Search for the cell housing the specified text and yield its (X, Y) center coordinate. 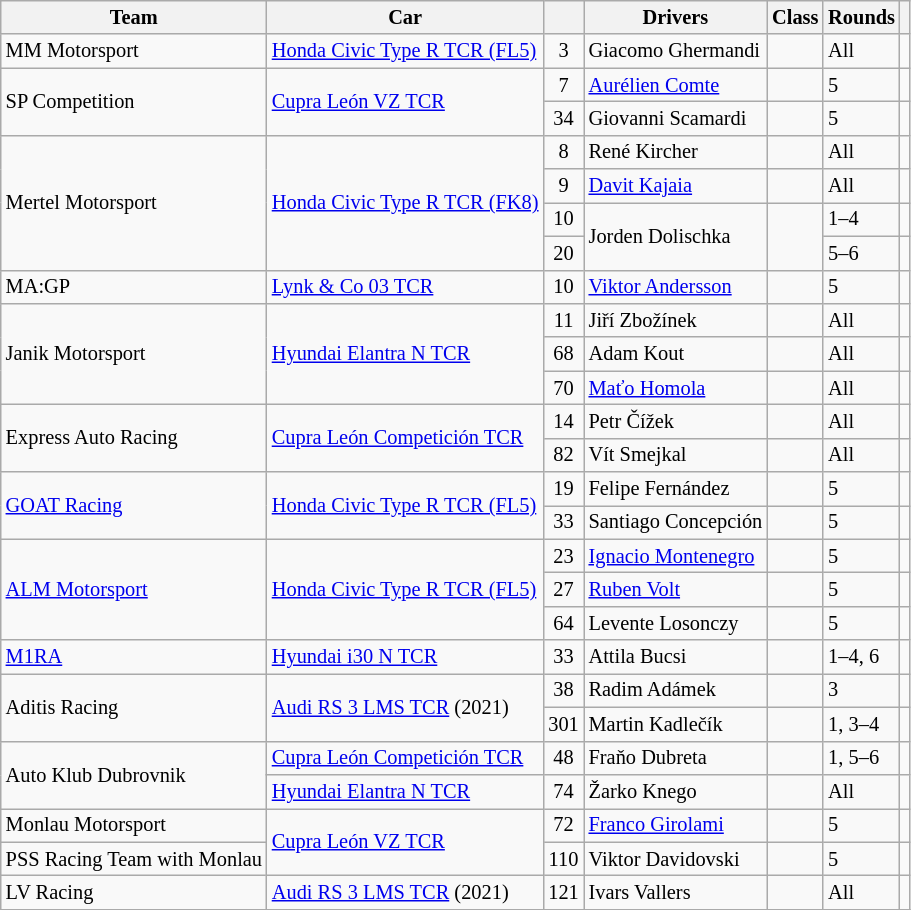
Rounds (862, 17)
Team (134, 17)
23 (563, 556)
Fraňo Dubreta (676, 758)
1, 3–4 (862, 724)
19 (563, 489)
Drivers (676, 17)
20 (563, 253)
Jorden Dolischka (676, 236)
Lynk & Co 03 TCR (406, 287)
48 (563, 758)
Vít Smejkal (676, 455)
Express Auto Racing (134, 438)
MM Motorsport (134, 51)
Radim Adámek (676, 690)
Maťo Homola (676, 388)
Giovanni Scamardi (676, 118)
1–4 (862, 219)
Felipe Fernández (676, 489)
74 (563, 791)
Ignacio Montenegro (676, 556)
René Kircher (676, 152)
Martin Kadlečík (676, 724)
Adam Kout (676, 354)
Monlau Motorsport (134, 825)
Davit Kajaia (676, 186)
38 (563, 690)
7 (563, 85)
Santiago Concepción (676, 522)
Aurélien Comte (676, 85)
Attila Bucsi (676, 657)
1, 5–6 (862, 758)
8 (563, 152)
11 (563, 320)
Hyundai i30 N TCR (406, 657)
301 (563, 724)
5–6 (862, 253)
M1RA (134, 657)
Petr Čížek (676, 421)
Janik Motorsport (134, 354)
GOAT Racing (134, 506)
68 (563, 354)
1–4, 6 (862, 657)
34 (563, 118)
72 (563, 825)
SP Competition (134, 102)
Ivars Vallers (676, 892)
110 (563, 859)
Ruben Volt (676, 589)
Franco Girolami (676, 825)
Honda Civic Type R TCR (FK8) (406, 202)
82 (563, 455)
Levente Losonczy (676, 623)
Aditis Racing (134, 706)
Mertel Motorsport (134, 202)
MA:GP (134, 287)
Car (406, 17)
64 (563, 623)
ALM Motorsport (134, 590)
Jiří Zbožínek (676, 320)
14 (563, 421)
9 (563, 186)
Giacomo Ghermandi (676, 51)
27 (563, 589)
Viktor Davidovski (676, 859)
PSS Racing Team with Monlau (134, 859)
Žarko Knego (676, 791)
70 (563, 388)
Auto Klub Dubrovnik (134, 774)
Class (795, 17)
LV Racing (134, 892)
Viktor Andersson (676, 287)
121 (563, 892)
